For the text-containing cell, return its midpoint in (x, y) coordinate format. 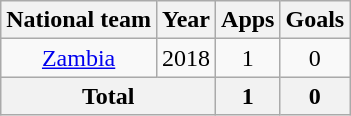
Zambia (79, 58)
Apps (248, 20)
National team (79, 20)
2018 (186, 58)
Total (108, 96)
Goals (315, 20)
Year (186, 20)
